Locate the cell with the specified text and output its (X, Y) center coordinate. 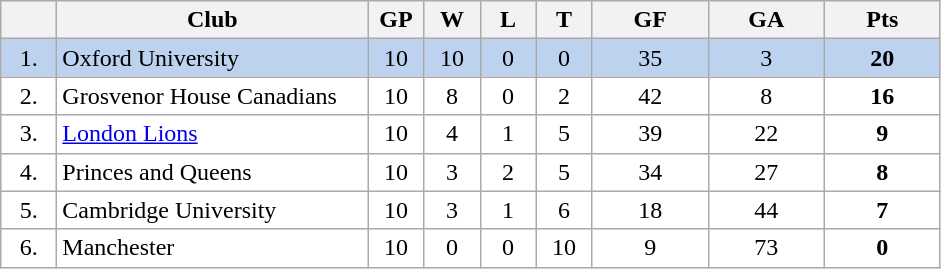
3. (29, 134)
18 (650, 210)
Grosvenor House Canadians (212, 96)
Club (212, 20)
GA (766, 20)
7 (882, 210)
16 (882, 96)
GP (396, 20)
6. (29, 248)
35 (650, 58)
Cambridge University (212, 210)
L (508, 20)
Manchester (212, 248)
34 (650, 172)
73 (766, 248)
4 (452, 134)
1. (29, 58)
20 (882, 58)
27 (766, 172)
44 (766, 210)
T (564, 20)
Oxford University (212, 58)
5. (29, 210)
GF (650, 20)
2. (29, 96)
6 (564, 210)
W (452, 20)
22 (766, 134)
Princes and Queens (212, 172)
London Lions (212, 134)
39 (650, 134)
42 (650, 96)
Pts (882, 20)
4. (29, 172)
